Output the (x, y) coordinate of the center of the cell containing the given text.  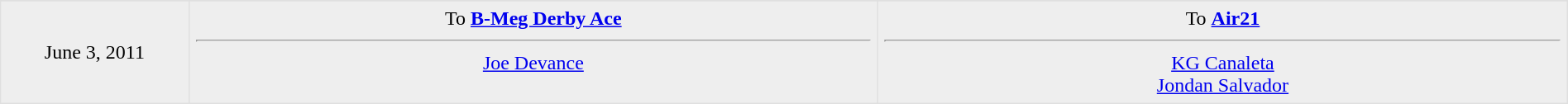
June 3, 2011 (94, 52)
To B-Meg Derby AceJoe Devance (533, 52)
To Air21KG CanaletaJondan Salvador (1223, 52)
